Identify which cell holds the provided text, then report its [x, y] central coordinate. 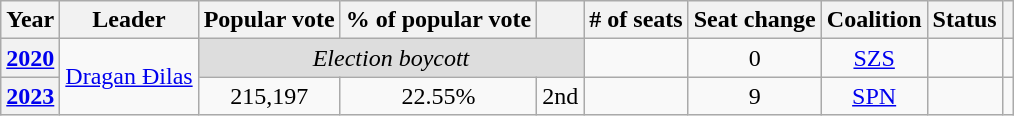
0 [754, 58]
Leader [129, 20]
Election boycott [391, 58]
2nd [560, 96]
Popular vote [269, 20]
SPN [874, 96]
# of seats [636, 20]
215,197 [269, 96]
Status [964, 20]
% of popular vote [438, 20]
SZS [874, 58]
2023 [30, 96]
Coalition [874, 20]
Year [30, 20]
Seat change [754, 20]
9 [754, 96]
Dragan Đilas [129, 77]
22.55% [438, 96]
2020 [30, 58]
